Locate the cell with the specified text and output its [X, Y] center coordinate. 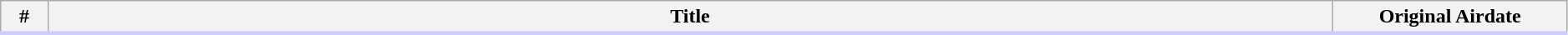
# [24, 17]
Title [690, 17]
Original Airdate [1450, 17]
